Return (x, y) of the center of cell containing provided text 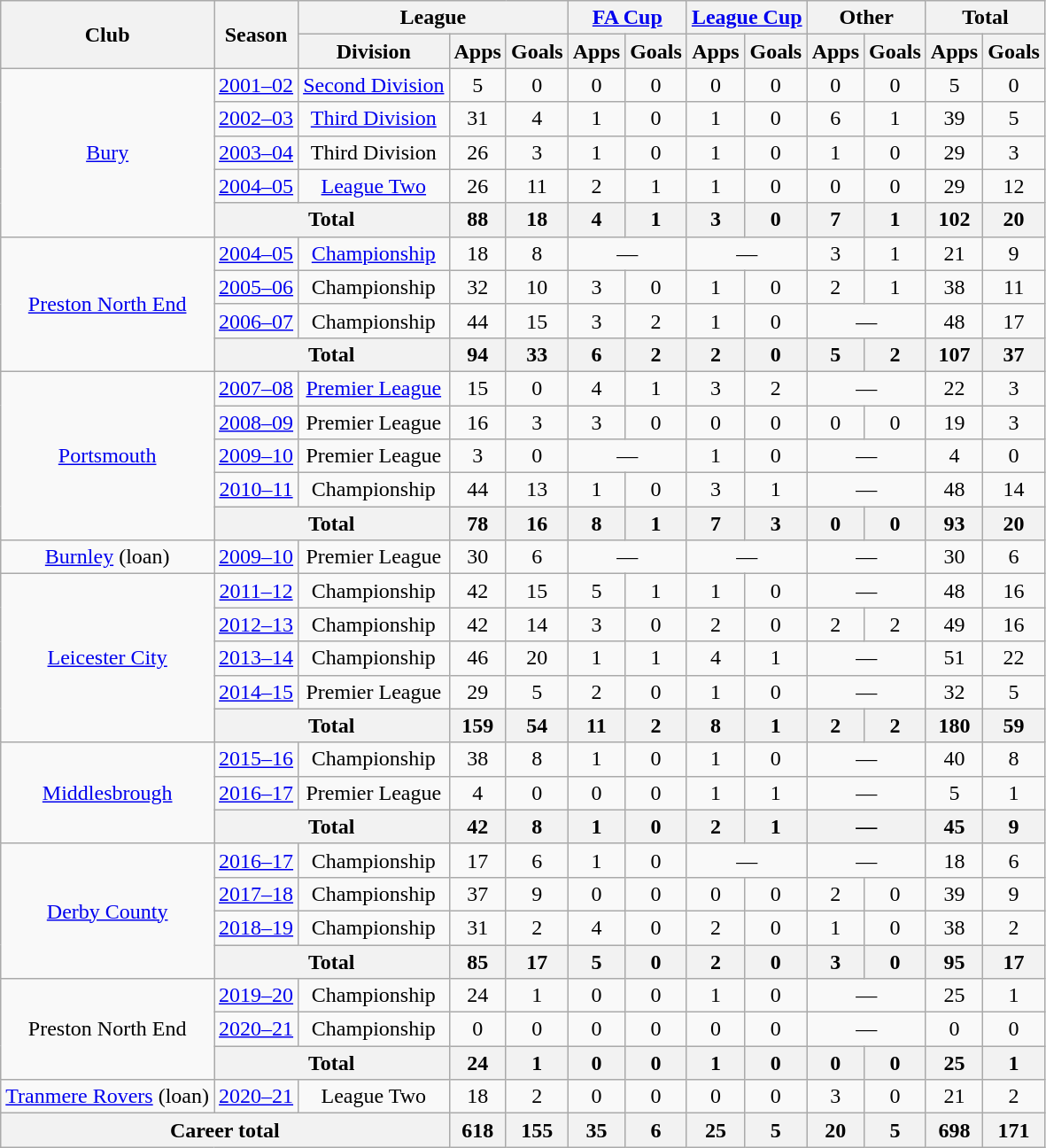
Season (257, 35)
12 (1014, 186)
155 (537, 1130)
2005–06 (257, 287)
2003–04 (257, 152)
107 (954, 354)
13 (537, 490)
2001–02 (257, 85)
94 (477, 354)
180 (954, 725)
102 (954, 220)
2010–11 (257, 490)
78 (477, 524)
FA Cup (627, 18)
2018–19 (257, 927)
95 (954, 961)
League (434, 18)
46 (477, 658)
2007–08 (257, 388)
85 (477, 961)
Middlesbrough (108, 793)
59 (1014, 725)
2019–20 (257, 996)
Tranmere Rovers (loan) (108, 1097)
51 (954, 658)
2017–18 (257, 894)
Portsmouth (108, 455)
10 (537, 287)
League Cup (747, 18)
54 (537, 725)
Other (866, 18)
93 (954, 524)
Leicester City (108, 658)
49 (954, 624)
159 (477, 725)
Bury (108, 152)
19 (954, 423)
618 (477, 1130)
2002–03 (257, 119)
33 (537, 354)
171 (1014, 1130)
2006–07 (257, 321)
Burnley (loan) (108, 557)
2012–13 (257, 624)
2008–09 (257, 423)
Derby County (108, 911)
2015–16 (257, 759)
2014–15 (257, 692)
Club (108, 35)
Second Division (374, 85)
Career total (225, 1130)
2013–14 (257, 658)
698 (954, 1130)
45 (954, 826)
88 (477, 220)
2011–12 (257, 591)
40 (954, 759)
Division (374, 51)
35 (596, 1130)
